Return [X, Y] of the center of cell containing provided text 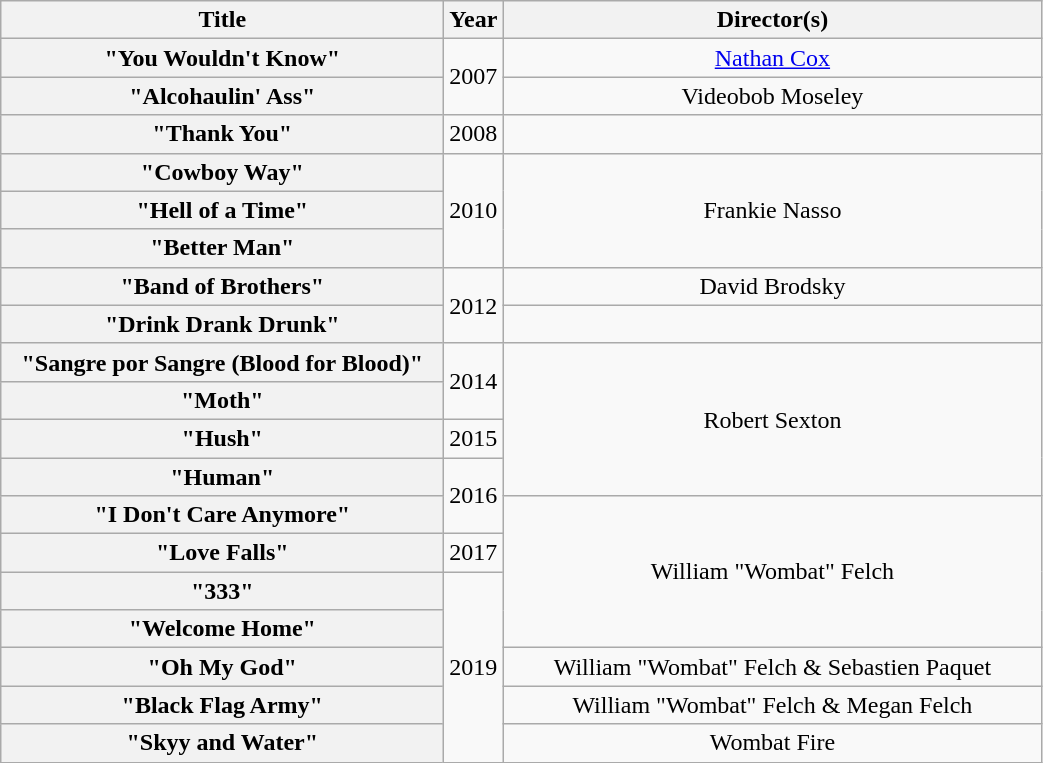
"Cowboy Way" [222, 172]
"Love Falls" [222, 553]
Title [222, 20]
Robert Sexton [772, 419]
Nathan Cox [772, 58]
David Brodsky [772, 286]
2015 [474, 438]
2017 [474, 553]
"I Don't Care Anymore" [222, 515]
"Hush" [222, 438]
William "Wombat" Felch & Megan Felch [772, 705]
"Band of Brothers" [222, 286]
"Sangre por Sangre (Blood for Blood)" [222, 362]
"Welcome Home" [222, 629]
"Alcohaulin' Ass" [222, 96]
"Moth" [222, 400]
2016 [474, 496]
2014 [474, 381]
"You Wouldn't Know" [222, 58]
2012 [474, 305]
"Thank You" [222, 134]
2008 [474, 134]
"Better Man" [222, 248]
"Hell of a Time" [222, 210]
Videobob Moseley [772, 96]
"333" [222, 591]
2010 [474, 210]
"Human" [222, 477]
2007 [474, 77]
"Drink Drank Drunk" [222, 324]
William "Wombat" Felch & Sebastien Paquet [772, 667]
Frankie Nasso [772, 210]
"Oh My God" [222, 667]
Year [474, 20]
2019 [474, 667]
"Skyy and Water" [222, 743]
"Black Flag Army" [222, 705]
William "Wombat" Felch [772, 572]
Director(s) [772, 20]
Wombat Fire [772, 743]
